Pinpoint the cell where the given text exists, returning its [X, Y] midpoint coordinate. 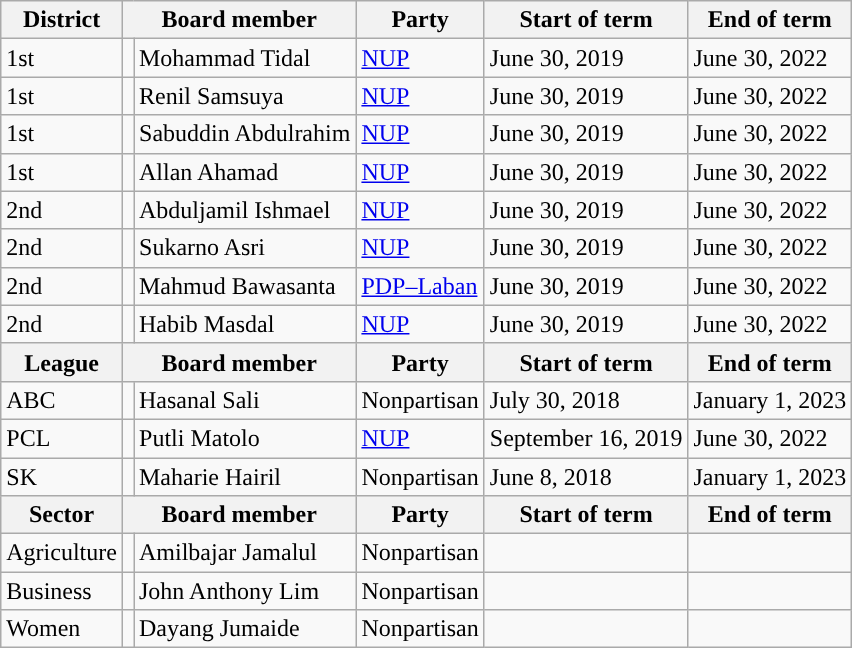
PCL [62, 438]
Amilbajar Jamalul [245, 553]
Abduljamil Ishmael [245, 210]
June 8, 2018 [586, 477]
League [62, 362]
Habib Masdal [245, 324]
Agriculture [62, 553]
Renil Samsuya [245, 96]
SK [62, 477]
Hasanal Sali [245, 400]
Sukarno Asri [245, 248]
Allan Ahamad [245, 172]
Maharie Hairil [245, 477]
September 16, 2019 [586, 438]
July 30, 2018 [586, 400]
District [62, 20]
Mahmud Bawasanta [245, 286]
Business [62, 591]
John Anthony Lim [245, 591]
Sabuddin Abdulrahim [245, 134]
Dayang Jumaide [245, 629]
PDP–Laban [420, 286]
Sector [62, 515]
Putli Matolo [245, 438]
ABC [62, 400]
Women [62, 629]
Mohammad Tidal [245, 58]
